Locate the cell with the specified text and output its [x, y] center coordinate. 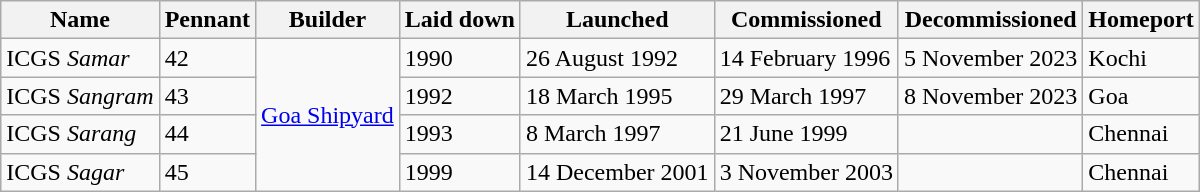
1999 [460, 172]
29 March 1997 [806, 96]
ICGS Sagar [80, 172]
ICGS Samar [80, 58]
ICGS Sangram [80, 96]
45 [207, 172]
Name [80, 20]
Launched [617, 20]
44 [207, 134]
Pennant [207, 20]
26 August 1992 [617, 58]
43 [207, 96]
21 June 1999 [806, 134]
Goa [1141, 96]
Commissioned [806, 20]
5 November 2023 [990, 58]
Builder [328, 20]
Laid down [460, 20]
8 March 1997 [617, 134]
1992 [460, 96]
Homeport [1141, 20]
Goa Shipyard [328, 115]
ICGS Sarang [80, 134]
3 November 2003 [806, 172]
Kochi [1141, 58]
14 February 1996 [806, 58]
1990 [460, 58]
42 [207, 58]
1993 [460, 134]
8 November 2023 [990, 96]
Decommissioned [990, 20]
14 December 2001 [617, 172]
18 March 1995 [617, 96]
